Capture the cell that displays the provided text and extract its [x, y] central coordinate. 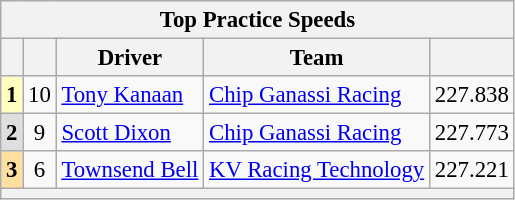
Tony Kanaan [130, 95]
2 [12, 133]
KV Racing Technology [317, 170]
227.838 [472, 95]
3 [12, 170]
Scott Dixon [130, 133]
227.221 [472, 170]
227.773 [472, 133]
Driver [130, 58]
1 [12, 95]
Townsend Bell [130, 170]
9 [40, 133]
6 [40, 170]
10 [40, 95]
Team [317, 58]
Top Practice Speeds [258, 20]
